Detect which cell encompasses the target text, then output its (X, Y) center coordinate. 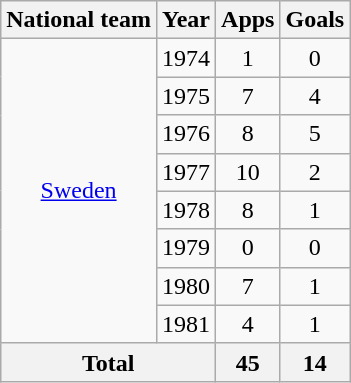
14 (315, 362)
Goals (315, 20)
2 (315, 172)
1979 (186, 248)
1981 (186, 324)
1976 (186, 134)
45 (248, 362)
1975 (186, 96)
National team (79, 20)
Sweden (79, 191)
10 (248, 172)
1977 (186, 172)
1978 (186, 210)
5 (315, 134)
Total (108, 362)
Year (186, 20)
1980 (186, 286)
Apps (248, 20)
1974 (186, 58)
